Determine the [X, Y] coordinate at the center of the cell enclosing the given text.  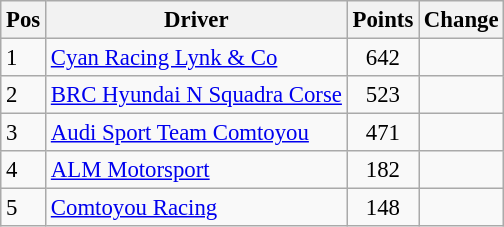
3 [24, 133]
Cyan Racing Lynk & Co [197, 58]
523 [382, 95]
Comtoyou Racing [197, 208]
Pos [24, 20]
BRC Hyundai N Squadra Corse [197, 95]
4 [24, 170]
5 [24, 208]
1 [24, 58]
Points [382, 20]
ALM Motorsport [197, 170]
471 [382, 133]
642 [382, 58]
2 [24, 95]
Audi Sport Team Comtoyou [197, 133]
148 [382, 208]
Driver [197, 20]
182 [382, 170]
Change [462, 20]
